From the cell containing the given text, extract its center point as [X, Y] coordinate. 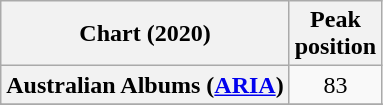
Peakposition [335, 34]
83 [335, 85]
Chart (2020) [145, 34]
Australian Albums (ARIA) [145, 85]
